Return [X, Y] of the center of cell containing provided text 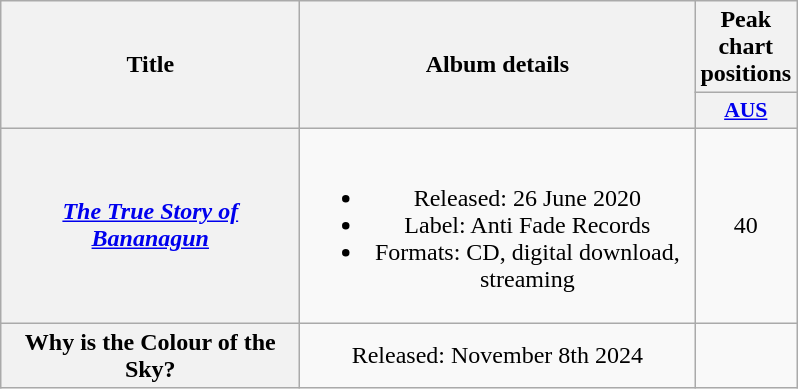
Released: November 8th 2024 [498, 354]
Album details [498, 65]
40 [746, 225]
The True Story of Bananagun [150, 225]
Peak chart positions [746, 47]
Released: 26 June 2020Label: Anti Fade RecordsFormats: CD, digital download, streaming [498, 225]
Title [150, 65]
Why is the Colour of the Sky? [150, 354]
AUS [746, 111]
